Determine the (x, y) coordinate at the center of the cell enclosing the given text.  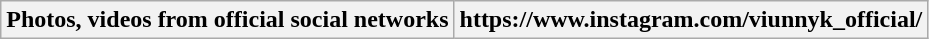
Photos, videos from official social networks (228, 20)
https://www.instagram.com/viunnyk_official/ (691, 20)
